Return the [X, Y] coordinate for the center point of the cell that contains the specified text.  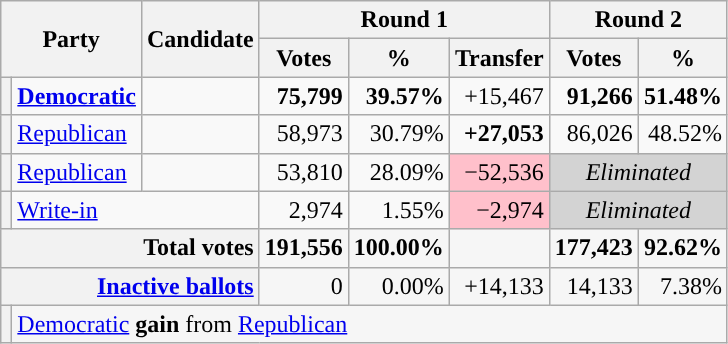
2,974 [304, 210]
+14,133 [499, 286]
+27,053 [499, 134]
30.79% [398, 134]
Democratic gain from Republican [370, 324]
48.52% [682, 134]
100.00% [398, 248]
Democratic [77, 96]
Total votes [130, 248]
91,266 [594, 96]
51.48% [682, 96]
Transfer [499, 58]
0 [304, 286]
Round 2 [638, 20]
92.62% [682, 248]
Round 1 [404, 20]
53,810 [304, 172]
191,556 [304, 248]
58,973 [304, 134]
14,133 [594, 286]
Candidate [200, 39]
Inactive ballots [130, 286]
Write-in [136, 210]
−2,974 [499, 210]
+15,467 [499, 96]
28.09% [398, 172]
177,423 [594, 248]
−52,536 [499, 172]
Party [72, 39]
86,026 [594, 134]
0.00% [398, 286]
7.38% [682, 286]
39.57% [398, 96]
1.55% [398, 210]
75,799 [304, 96]
